From the cell containing the given text, extract its center point as [X, Y] coordinate. 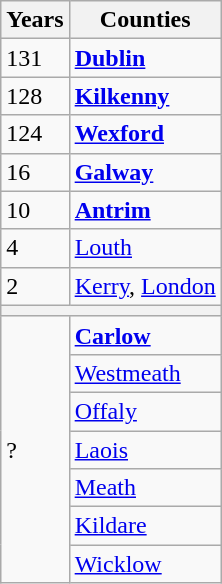
4 [35, 248]
Counties [145, 20]
124 [35, 134]
Meath [145, 488]
10 [35, 210]
Carlow [145, 335]
131 [35, 58]
Antrim [145, 210]
Westmeath [145, 373]
Dublin [145, 58]
2 [35, 286]
Offaly [145, 411]
Wexford [145, 134]
Years [35, 20]
Galway [145, 172]
Kilkenny [145, 96]
? [35, 449]
16 [35, 172]
Louth [145, 248]
Kildare [145, 526]
128 [35, 96]
Kerry, London [145, 286]
Wicklow [145, 564]
Laois [145, 449]
